Find where the given text appears and provide that cell's center as (x, y) coordinate. 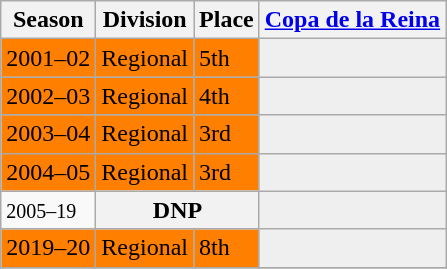
Season (48, 20)
2001–02 (48, 58)
2019–20 (48, 248)
5th (227, 58)
Place (227, 20)
Division (145, 20)
2002–03 (48, 96)
8th (227, 248)
2004–05 (48, 172)
4th (227, 96)
DNP (178, 210)
Copa de la Reina (352, 20)
2005–19 (48, 210)
2003–04 (48, 134)
